Locate the cell with the specified text and output its [X, Y] center coordinate. 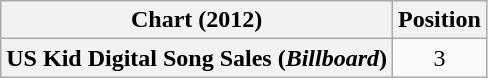
US Kid Digital Song Sales (Billboard) [197, 58]
Chart (2012) [197, 20]
3 [440, 58]
Position [440, 20]
